Return (x, y) of the center of cell containing provided text 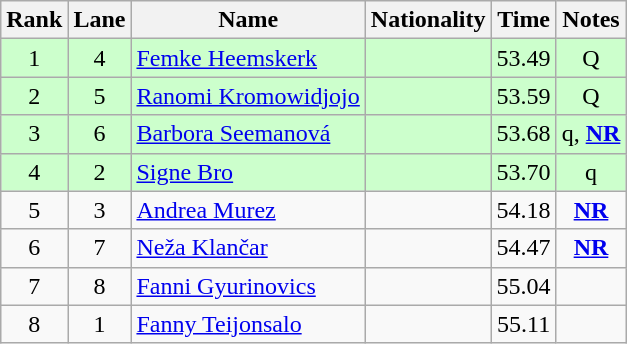
Name (248, 20)
Nationality (428, 20)
Signe Bro (248, 172)
55.11 (524, 324)
53.68 (524, 134)
q, NR (591, 134)
55.04 (524, 286)
Barbora Seemanová (248, 134)
q (591, 172)
Femke Heemskerk (248, 58)
53.70 (524, 172)
54.18 (524, 210)
Ranomi Kromowidjojo (248, 96)
53.59 (524, 96)
Fanni Gyurinovics (248, 286)
Lane (100, 20)
Fanny Teijonsalo (248, 324)
Time (524, 20)
54.47 (524, 248)
Notes (591, 20)
Rank (34, 20)
Andrea Murez (248, 210)
53.49 (524, 58)
Neža Klančar (248, 248)
